Scan for the cell matching the given text and deliver its [x, y] coordinate at center. 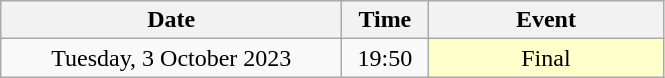
Final [546, 58]
Tuesday, 3 October 2023 [172, 58]
19:50 [385, 58]
Time [385, 20]
Event [546, 20]
Date [172, 20]
